Output the [X, Y] coordinate of the center of the cell containing the given text.  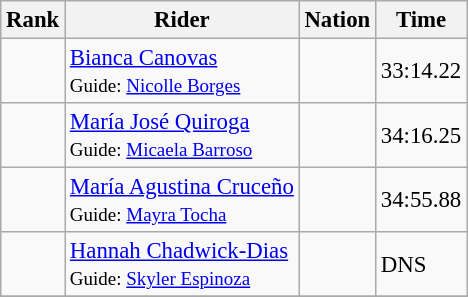
Rank [33, 20]
34:16.25 [422, 136]
34:55.88 [422, 200]
DNS [422, 264]
Hannah Chadwick-DiasGuide: Skyler Espinoza [182, 264]
33:14.22 [422, 72]
Time [422, 20]
Nation [337, 20]
Rider [182, 20]
Bianca CanovasGuide: Nicolle Borges [182, 72]
María Agustina CruceñoGuide: Mayra Tocha [182, 200]
María José QuirogaGuide: Micaela Barroso [182, 136]
